Determine the (x, y) coordinate at the center of the cell enclosing the given text.  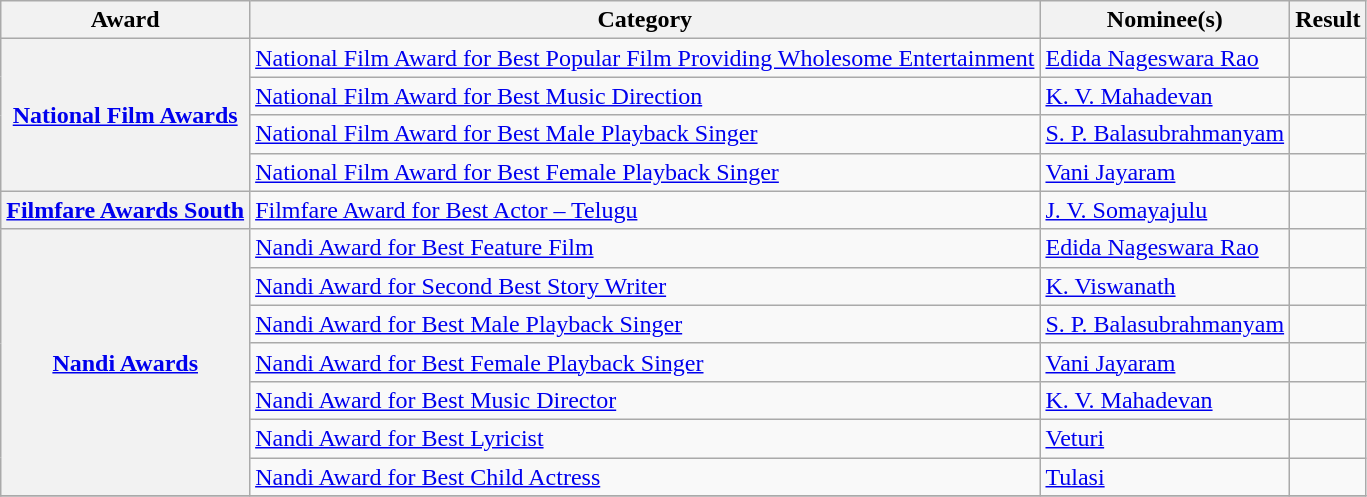
Tulasi (1165, 477)
Award (126, 20)
Category (645, 20)
Nandi Award for Best Female Playback Singer (645, 362)
National Film Award for Best Music Direction (645, 96)
National Film Award for Best Male Playback Singer (645, 134)
Nandi Award for Best Child Actress (645, 477)
National Film Award for Best Popular Film Providing Wholesome Entertainment (645, 58)
Nandi Award for Best Male Playback Singer (645, 324)
National Film Awards (126, 115)
K. Viswanath (1165, 286)
Filmfare Awards South (126, 210)
Nominee(s) (1165, 20)
Nandi Award for Best Feature Film (645, 248)
J. V. Somayajulu (1165, 210)
Filmfare Award for Best Actor – Telugu (645, 210)
Veturi (1165, 438)
National Film Award for Best Female Playback Singer (645, 172)
Nandi Award for Best Lyricist (645, 438)
Result (1328, 20)
Nandi Award for Second Best Story Writer (645, 286)
Nandi Award for Best Music Director (645, 400)
Nandi Awards (126, 362)
